Return the (X, Y) coordinate for the center point of the cell that contains the specified text.  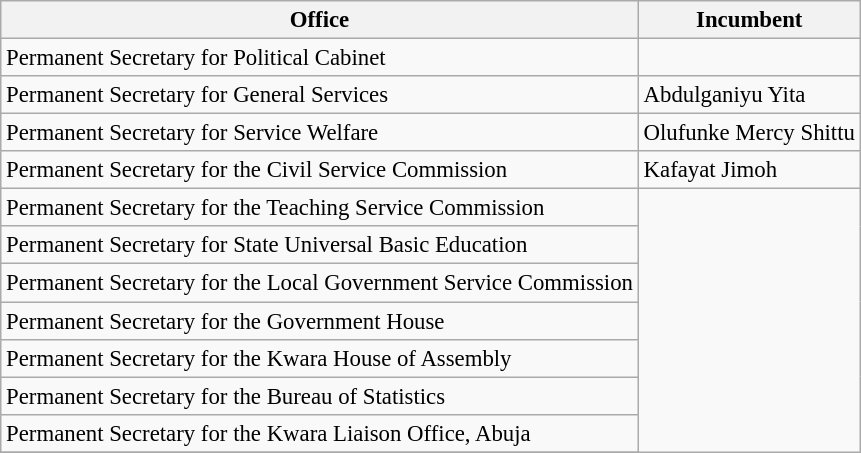
Permanent Secretary for the Government House (320, 321)
Permanent Secretary for the Civil Service Commission (320, 170)
Permanent Secretary for Service Welfare (320, 133)
Permanent Secretary for the Local Government Service Commission (320, 283)
Abdulganiyu Yita (749, 95)
Olufunke Mercy Shittu (749, 133)
Kafayat Jimoh (749, 170)
Permanent Secretary for General Services (320, 95)
Permanent Secretary for the Bureau of Statistics (320, 396)
Incumbent (749, 20)
Permanent Secretary for the Kwara House of Assembly (320, 358)
Office (320, 20)
Permanent Secretary for the Teaching Service Commission (320, 208)
Permanent Secretary for the Kwara Liaison Office, Abuja (320, 433)
Permanent Secretary for State Universal Basic Education (320, 245)
Permanent Secretary for Political Cabinet (320, 58)
